Output the [X, Y] coordinate of the center of the cell containing the given text.  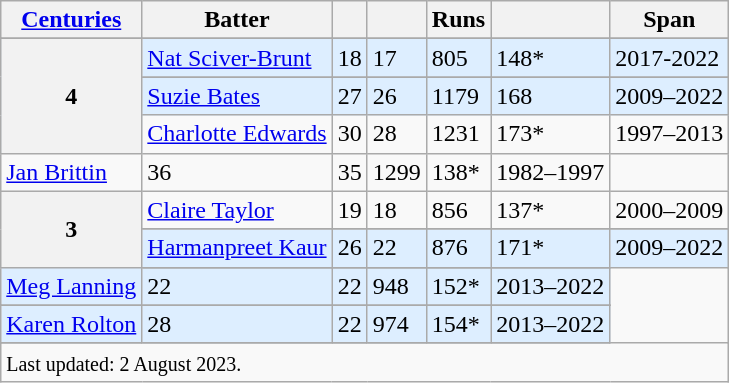
148* [550, 58]
154* [458, 324]
2017-2022 [670, 58]
27 [350, 96]
1299 [396, 172]
Karen Rolton [72, 324]
152* [458, 286]
2000–2009 [670, 210]
Runs [458, 20]
Harmanpreet Kaur [237, 248]
Suzie Bates [237, 96]
4 [72, 96]
1231 [458, 134]
173* [550, 134]
1982–1997 [550, 172]
805 [458, 58]
Claire Taylor [237, 210]
3 [72, 229]
Batter [237, 20]
Meg Lanning [72, 286]
Charlotte Edwards [237, 134]
138* [458, 172]
Nat Sciver-Brunt [237, 58]
30 [350, 134]
19 [350, 210]
1179 [458, 96]
Last updated: 2 August 2023. [365, 362]
948 [396, 286]
35 [350, 172]
171* [550, 248]
168 [550, 96]
17 [396, 58]
876 [458, 248]
Span [670, 20]
36 [237, 172]
974 [396, 324]
1997–2013 [670, 134]
Jan Brittin [72, 172]
856 [458, 210]
Centuries [72, 20]
137* [550, 210]
